Find where the given text appears and provide that cell's center as [X, Y] coordinate. 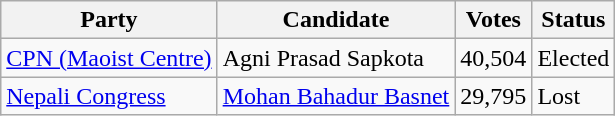
Agni Prasad Sapkota [336, 58]
Party [109, 20]
Candidate [336, 20]
Votes [494, 20]
Lost [574, 96]
Nepali Congress [109, 96]
40,504 [494, 58]
Elected [574, 58]
Mohan Bahadur Basnet [336, 96]
Status [574, 20]
29,795 [494, 96]
CPN (Maoist Centre) [109, 58]
